Scan for the cell matching the given text and deliver its (X, Y) coordinate at center. 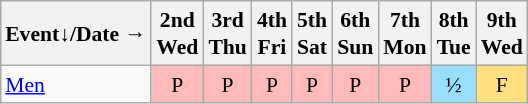
8thTue (454, 33)
2ndWed (177, 33)
Event↓/Date → (76, 33)
3rdThu (228, 33)
9thWed (502, 33)
7thMon (404, 33)
5thSat (312, 33)
½ (454, 84)
6thSun (355, 33)
F (502, 84)
4thFri (272, 33)
Men (76, 84)
